Output the (X, Y) coordinate of the center of the cell containing the given text.  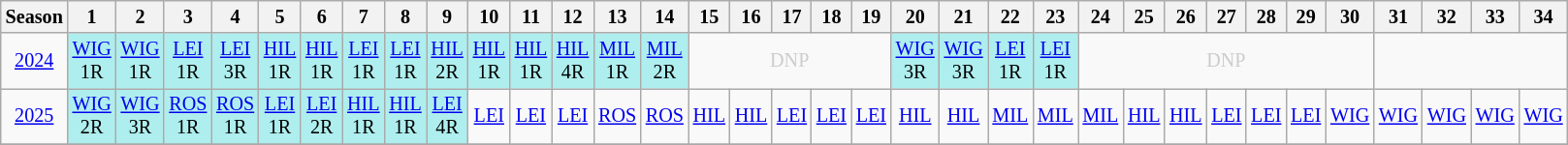
18 (832, 17)
7 (363, 17)
29 (1305, 17)
32 (1447, 17)
22 (1010, 17)
30 (1350, 17)
12 (572, 17)
4 (235, 17)
8 (405, 17)
9 (448, 17)
28 (1266, 17)
19 (871, 17)
24 (1102, 17)
34 (1544, 17)
3 (188, 17)
2024 (35, 61)
1 (92, 17)
LEI4R (448, 117)
LEI2R (322, 117)
10 (489, 17)
HIL4R (572, 61)
23 (1055, 17)
25 (1144, 17)
6 (322, 17)
14 (665, 17)
21 (964, 17)
31 (1398, 17)
MIL2R (665, 61)
27 (1226, 17)
13 (617, 17)
17 (791, 17)
WIG2R (92, 117)
2025 (35, 117)
HIL2R (448, 61)
26 (1185, 17)
11 (531, 17)
MIL1R (617, 61)
Season (35, 17)
33 (1495, 17)
5 (279, 17)
LEI3R (235, 61)
2 (141, 17)
20 (915, 17)
15 (710, 17)
16 (751, 17)
